Locate the cell with the specified text and output its (x, y) center coordinate. 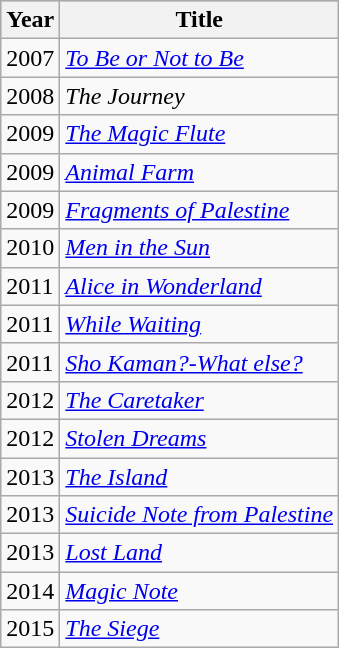
2007 (30, 58)
Alice in Wonderland (200, 286)
The Magic Flute (200, 134)
To Be or Not to Be (200, 58)
Men in the Sun (200, 248)
2008 (30, 96)
Year (30, 20)
The Caretaker (200, 400)
2010 (30, 248)
2015 (30, 629)
2014 (30, 591)
Magic Note (200, 591)
The Island (200, 477)
Fragments of Palestine (200, 210)
The Journey (200, 96)
Sho Kaman?-What else? (200, 362)
Stolen Dreams (200, 438)
Animal Farm (200, 172)
The Siege (200, 629)
While Waiting (200, 324)
Title (200, 20)
Suicide Note from Palestine (200, 515)
Lost Land (200, 553)
